Search for the cell housing the specified text and yield its [x, y] center coordinate. 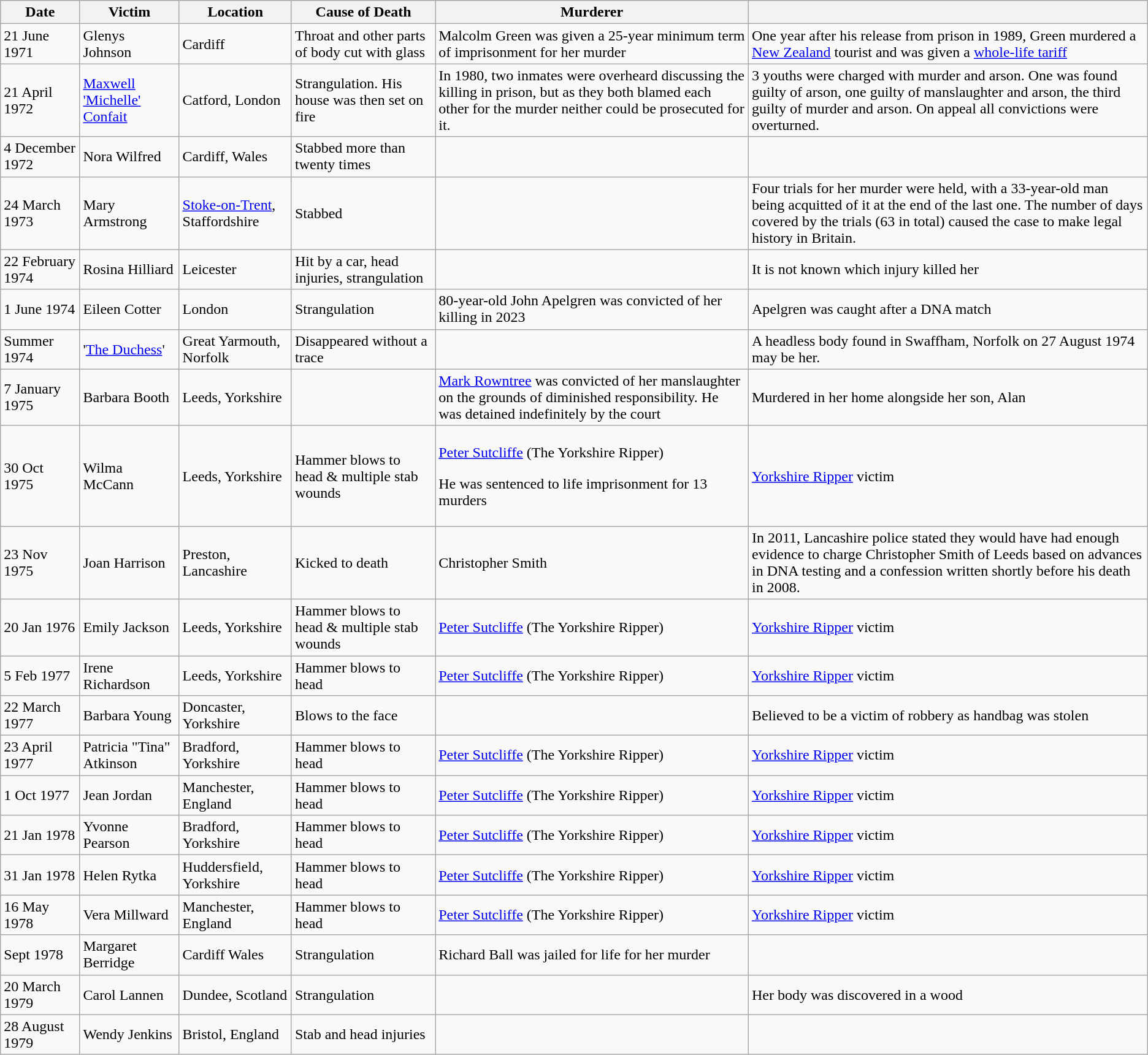
Blows to the face [363, 716]
Christopher Smith [592, 563]
Glenys Johnson [129, 44]
Maxwell 'Michelle' Confait [129, 101]
31 Jan 1978 [40, 875]
80-year-old John Apelgren was convicted of her killing in 2023 [592, 309]
Location [235, 12]
'The Duchess' [129, 349]
Huddersfield, Yorkshire [235, 875]
Jean Jordan [129, 796]
London [235, 309]
21 April 1972 [40, 101]
Murdered in her home alongside her son, Alan [948, 397]
Rosina Hilliard [129, 270]
Wilma McCann [129, 476]
Strangulation. His house was then set on fire [363, 101]
Eileen Cotter [129, 309]
Helen Rytka [129, 875]
Cardiff, Wales [235, 157]
Cardiff [235, 44]
4 December 1972 [40, 157]
Stoke-on-Trent, Staffordshire [235, 213]
Leicester [235, 270]
7 January 1975 [40, 397]
Murderer [592, 12]
Wendy Jenkins [129, 1035]
Cardiff Wales [235, 955]
20 March 1979 [40, 994]
It is not known which injury killed her [948, 270]
1 June 1974 [40, 309]
Irene Richardson [129, 676]
Margaret Berridge [129, 955]
Joan Harrison [129, 563]
Kicked to death [363, 563]
Throat and other parts of body cut with glass [363, 44]
Sept 1978 [40, 955]
Dundee, Scotland [235, 994]
Her body was discovered in a wood [948, 994]
30 Oct 1975 [40, 476]
Mark Rowntree was convicted of her manslaughter on the grounds of diminished responsibility. He was detained indefinitely by the court [592, 397]
Hit by a car, head injuries, strangulation [363, 270]
20 Jan 1976 [40, 627]
21 June 1971 [40, 44]
Date [40, 12]
A headless body found in Swaffham, Norfolk on 27 August 1974 may be her. [948, 349]
Patricia "Tina" Atkinson [129, 755]
Yvonne Pearson [129, 835]
21 Jan 1978 [40, 835]
Victim [129, 12]
Carol Lannen [129, 994]
1 Oct 1977 [40, 796]
Barbara Young [129, 716]
Stabbed more than twenty times [363, 157]
Bristol, England [235, 1035]
24 March 1973 [40, 213]
Disappeared without a trace [363, 349]
Believed to be a victim of robbery as handbag was stolen [948, 716]
Cause of Death [363, 12]
22 February 1974 [40, 270]
Great Yarmouth, Norfolk [235, 349]
22 March 1977 [40, 716]
Doncaster, Yorkshire [235, 716]
One year after his release from prison in 1989, Green murdered a New Zealand tourist and was given a whole-life tariff [948, 44]
Preston, Lancashire [235, 563]
Stab and head injuries [363, 1035]
Stabbed [363, 213]
Malcolm Green was given a 25-year minimum term of imprisonment for her murder [592, 44]
Catford, London [235, 101]
Vera Millward [129, 915]
Summer 1974 [40, 349]
Barbara Booth [129, 397]
16 May 1978 [40, 915]
Mary Armstrong [129, 213]
Peter Sutcliffe (The Yorkshire Ripper)He was sentenced to life imprisonment for 13 murders [592, 476]
23 April 1977 [40, 755]
5 Feb 1977 [40, 676]
28 August 1979 [40, 1035]
23 Nov 1975 [40, 563]
Richard Ball was jailed for life for her murder [592, 955]
Emily Jackson [129, 627]
Nora Wilfred [129, 157]
Apelgren was caught after a DNA match [948, 309]
